Detect which cell encompasses the target text, then output its [X, Y] center coordinate. 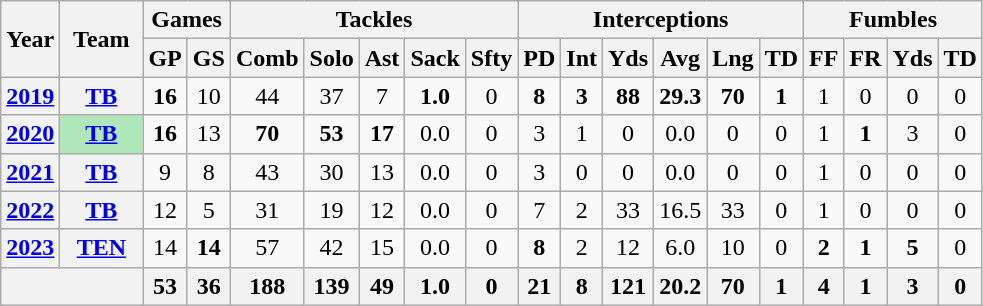
Games [186, 20]
43 [267, 172]
30 [332, 172]
31 [267, 210]
2022 [30, 210]
42 [332, 248]
2023 [30, 248]
Team [102, 39]
6.0 [680, 248]
44 [267, 96]
FR [866, 58]
Year [30, 39]
121 [628, 286]
37 [332, 96]
Lng [733, 58]
17 [382, 134]
Solo [332, 58]
36 [208, 286]
Fumbles [894, 20]
21 [540, 286]
2020 [30, 134]
TEN [102, 248]
GP [165, 58]
20.2 [680, 286]
15 [382, 248]
Avg [680, 58]
Sack [435, 58]
139 [332, 286]
Tackles [374, 20]
GS [208, 58]
2021 [30, 172]
4 [824, 286]
49 [382, 286]
188 [267, 286]
PD [540, 58]
88 [628, 96]
57 [267, 248]
19 [332, 210]
Interceptions [661, 20]
16.5 [680, 210]
Sfty [491, 58]
29.3 [680, 96]
FF [824, 58]
Ast [382, 58]
2019 [30, 96]
Comb [267, 58]
9 [165, 172]
Int [582, 58]
